Locate the cell with the specified text and output its (X, Y) center coordinate. 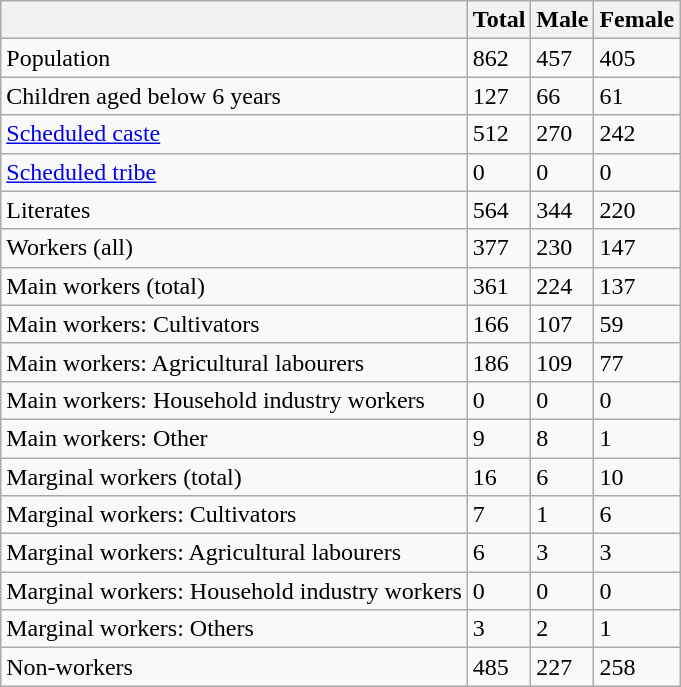
485 (499, 667)
107 (562, 324)
166 (499, 324)
Marginal workers (total) (234, 477)
Main workers: Other (234, 438)
59 (637, 324)
Main workers: Cultivators (234, 324)
405 (637, 58)
Male (562, 20)
Scheduled tribe (234, 172)
Population (234, 58)
361 (499, 286)
Marginal workers: Cultivators (234, 515)
186 (499, 362)
61 (637, 96)
137 (637, 286)
Marginal workers: Others (234, 629)
220 (637, 210)
227 (562, 667)
9 (499, 438)
147 (637, 248)
Workers (all) (234, 248)
Total (499, 20)
862 (499, 58)
457 (562, 58)
230 (562, 248)
Main workers (total) (234, 286)
16 (499, 477)
Female (637, 20)
109 (562, 362)
Marginal workers: Agricultural labourers (234, 553)
Scheduled caste (234, 134)
242 (637, 134)
10 (637, 477)
8 (562, 438)
344 (562, 210)
258 (637, 667)
2 (562, 629)
66 (562, 96)
Non-workers (234, 667)
Children aged below 6 years (234, 96)
564 (499, 210)
Main workers: Household industry workers (234, 400)
77 (637, 362)
512 (499, 134)
270 (562, 134)
377 (499, 248)
Main workers: Agricultural labourers (234, 362)
127 (499, 96)
Marginal workers: Household industry workers (234, 591)
224 (562, 286)
7 (499, 515)
Literates (234, 210)
